Capture the cell that displays the provided text and extract its [x, y] central coordinate. 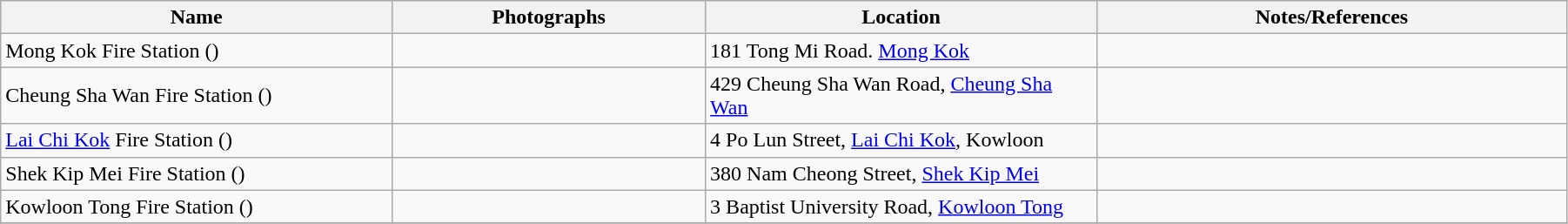
Shek Kip Mei Fire Station () [197, 173]
380 Nam Cheong Street, Shek Kip Mei [901, 173]
Photographs [549, 17]
Mong Kok Fire Station () [197, 51]
Cheung Sha Wan Fire Station () [197, 96]
429 Cheung Sha Wan Road, Cheung Sha Wan [901, 96]
4 Po Lun Street, Lai Chi Kok, Kowloon [901, 140]
Lai Chi Kok Fire Station () [197, 140]
Name [197, 17]
3 Baptist University Road, Kowloon Tong [901, 207]
Location [901, 17]
Kowloon Tong Fire Station () [197, 207]
181 Tong Mi Road. Mong Kok [901, 51]
Notes/References [1331, 17]
